Determine the [x, y] coordinate at the center of the cell enclosing the given text.  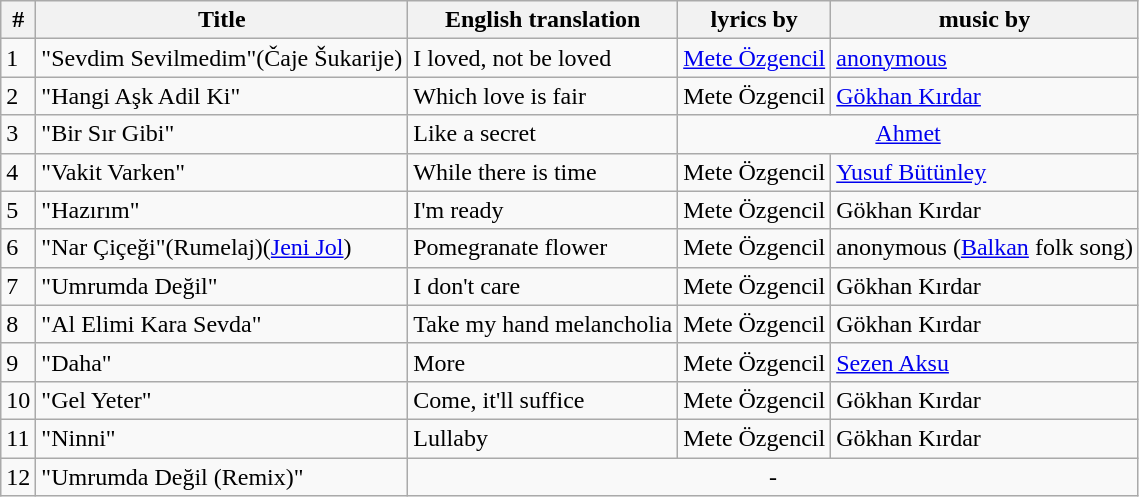
11 [18, 438]
5 [18, 210]
Like a secret [543, 134]
"Gel Yeter" [222, 400]
4 [18, 172]
"Umrumda Değil (Remix)" [222, 477]
Lullaby [543, 438]
I don't care [543, 286]
Title [222, 20]
2 [18, 96]
"Umrumda Değil" [222, 286]
"Al Elimi Kara Sevda" [222, 324]
9 [18, 362]
Yusuf Bütünley [985, 172]
While there is time [543, 172]
1 [18, 58]
English translation [543, 20]
8 [18, 324]
10 [18, 400]
I loved, not be loved [543, 58]
Take my hand melancholia [543, 324]
# [18, 20]
- [774, 477]
"Hangi Aşk Adil Ki" [222, 96]
12 [18, 477]
Come, it'll suffice [543, 400]
"Vakit Varken" [222, 172]
3 [18, 134]
music by [985, 20]
More [543, 362]
I'm ready [543, 210]
"Nar Çiçeği"(Rumelaj)(Jeni Jol) [222, 248]
Which love is fair [543, 96]
Sezen Aksu [985, 362]
"Hazırım" [222, 210]
"Sevdim Sevilmedim"(Čaje Šukarije) [222, 58]
6 [18, 248]
Ahmet [908, 134]
"Ninni" [222, 438]
"Bir Sır Gibi" [222, 134]
"Daha" [222, 362]
7 [18, 286]
Pomegranate flower [543, 248]
anonymous [985, 58]
lyrics by [754, 20]
anonymous (Balkan folk song) [985, 248]
